Return the [x, y] coordinate for the center point of the cell that contains the specified text.  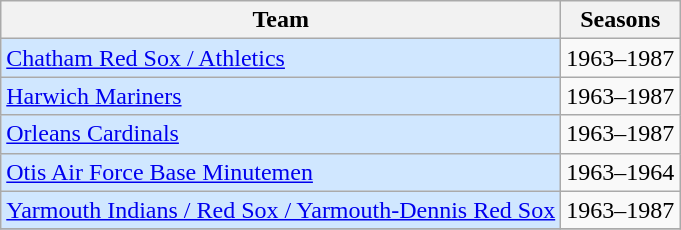
Orleans Cardinals [281, 134]
Seasons [620, 20]
Harwich Mariners [281, 96]
Otis Air Force Base Minutemen [281, 172]
Team [281, 20]
Yarmouth Indians / Red Sox / Yarmouth-Dennis Red Sox [281, 210]
Chatham Red Sox / Athletics [281, 58]
1963–1964 [620, 172]
